Find where the given text appears and provide that cell's center as (X, Y) coordinate. 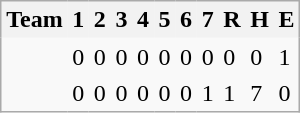
Team (34, 20)
6 (186, 20)
E (287, 20)
R (232, 20)
3 (122, 20)
H (259, 20)
2 (100, 20)
4 (143, 20)
5 (165, 20)
